Capture the cell that displays the provided text and extract its [X, Y] central coordinate. 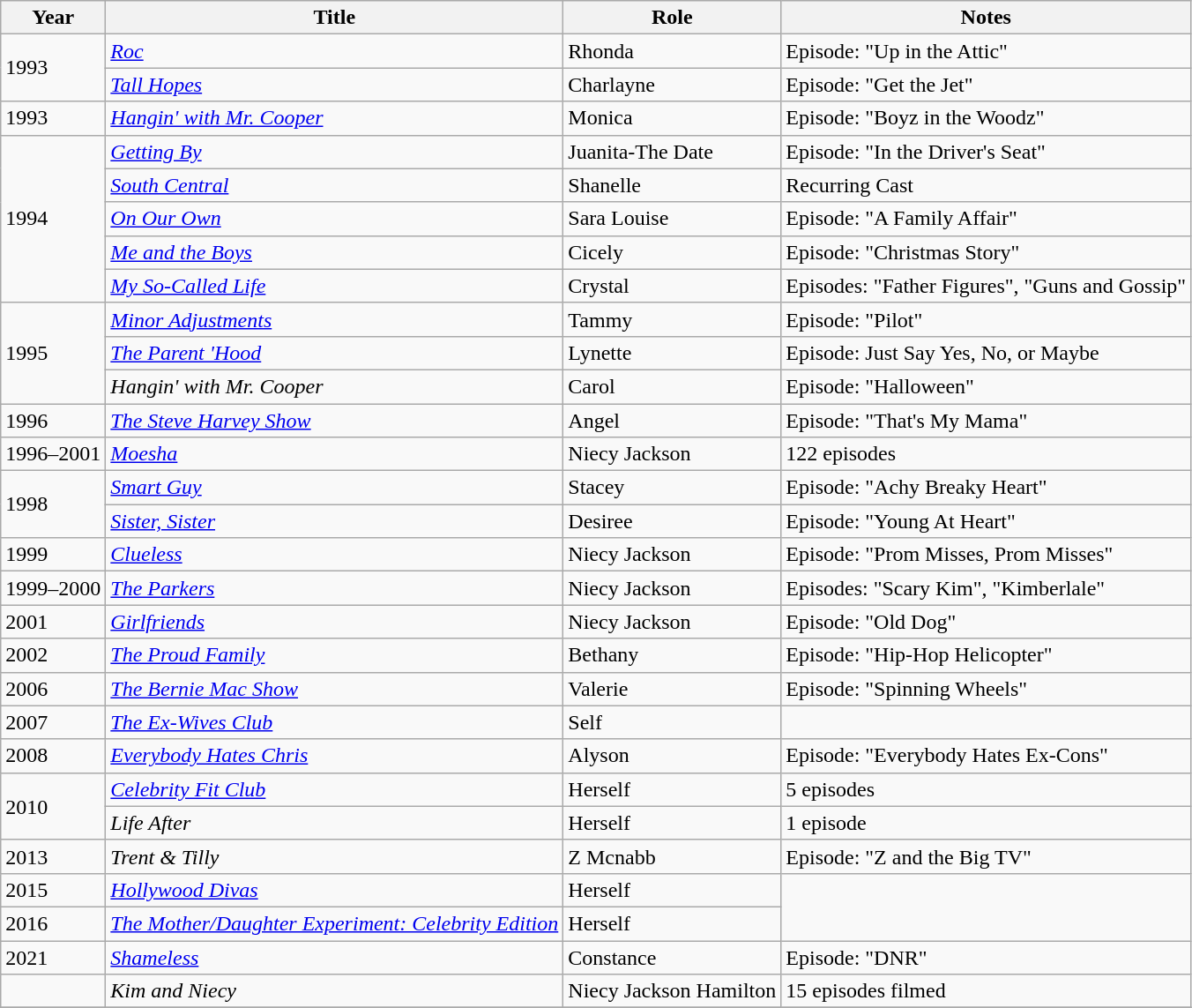
15 episodes filmed [986, 991]
Minor Adjustments [335, 319]
Kim and Niecy [335, 991]
1996–2001 [53, 454]
Getting By [335, 152]
Z Mcnabb [672, 856]
1999 [53, 555]
Title [335, 18]
Episode: "Achy Breaky Heart" [986, 488]
Episode: "Get the Jet" [986, 85]
Monica [672, 118]
2006 [53, 689]
Hollywood Divas [335, 890]
2008 [53, 756]
Episode: Just Say Yes, No, or Maybe [986, 353]
Desiree [672, 521]
Shameless [335, 957]
2021 [53, 957]
Tammy [672, 319]
Me and the Boys [335, 252]
Episode: "Pilot" [986, 319]
Celebrity Fit Club [335, 789]
Charlayne [672, 85]
Trent & Tilly [335, 856]
1 episode [986, 823]
On Our Own [335, 219]
Sister, Sister [335, 521]
Episode: "Halloween" [986, 386]
Stacey [672, 488]
Alyson [672, 756]
Notes [986, 18]
Clueless [335, 555]
Cicely [672, 252]
Episode: "In the Driver's Seat" [986, 152]
Rhonda [672, 51]
Episode: "Prom Misses, Prom Misses" [986, 555]
The Parkers [335, 588]
1998 [53, 504]
Episode: "That's My Mama" [986, 421]
The Steve Harvey Show [335, 421]
Sara Louise [672, 219]
The Bernie Mac Show [335, 689]
Self [672, 722]
Niecy Jackson Hamilton [672, 991]
The Proud Family [335, 655]
Juanita-The Date [672, 152]
Year [53, 18]
Recurring Cast [986, 185]
Valerie [672, 689]
Episode: "Christmas Story" [986, 252]
Everybody Hates Chris [335, 756]
Episodes: "Father Figures", "Guns and Gossip" [986, 286]
2002 [53, 655]
Episode: "Spinning Wheels" [986, 689]
1999–2000 [53, 588]
Lynette [672, 353]
2007 [53, 722]
Episode: "Old Dog" [986, 622]
122 episodes [986, 454]
The Ex-Wives Club [335, 722]
Episode: "Hip-Hop Helicopter" [986, 655]
Smart Guy [335, 488]
2015 [53, 890]
Episode: "Everybody Hates Ex-Cons" [986, 756]
2016 [53, 923]
Life After [335, 823]
Episode: "Boyz in the Woodz" [986, 118]
5 episodes [986, 789]
Episode: "A Family Affair" [986, 219]
2001 [53, 622]
1994 [53, 219]
Episode: "Z and the Big TV" [986, 856]
Crystal [672, 286]
Episode: "Young At Heart" [986, 521]
Role [672, 18]
1995 [53, 353]
Episode: "DNR" [986, 957]
The Mother/Daughter Experiment: Celebrity Edition [335, 923]
Constance [672, 957]
Moesha [335, 454]
Bethany [672, 655]
South Central [335, 185]
Angel [672, 421]
Shanelle [672, 185]
2013 [53, 856]
Roc [335, 51]
Carol [672, 386]
Episodes: "Scary Kim", "Kimberlale" [986, 588]
The Parent 'Hood [335, 353]
Girlfriends [335, 622]
Episode: "Up in the Attic" [986, 51]
1996 [53, 421]
Tall Hopes [335, 85]
2010 [53, 806]
My So-Called Life [335, 286]
